Return (X, Y) of the center of cell containing provided text 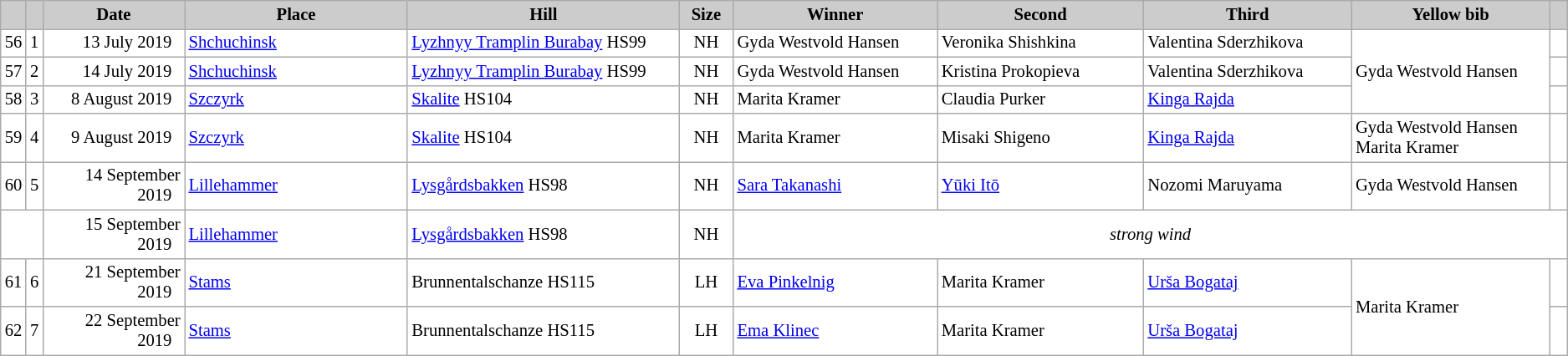
9 August 2019 (114, 138)
Place (296, 14)
4 (34, 138)
Sara Takanashi (835, 186)
57 (13, 71)
1 (34, 43)
Veronika Shishkina (1040, 43)
Hill (544, 14)
14 July 2019 (114, 71)
Winner (835, 14)
59 (13, 138)
Ema Klinec (835, 330)
Second (1040, 14)
Claudia Purker (1040, 99)
56 (13, 43)
Yūki Itō (1040, 186)
62 (13, 330)
2 (34, 71)
5 (34, 186)
Size (706, 14)
61 (13, 282)
strong wind (1151, 234)
Kristina Prokopieva (1040, 71)
Nozomi Maruyama (1248, 186)
Date (114, 14)
8 August 2019 (114, 99)
Third (1248, 14)
14 September 2019 (114, 186)
Gyda Westvold Hansen Marita Kramer (1450, 138)
6 (34, 282)
Misaki Shigeno (1040, 138)
22 September 2019 (114, 330)
Eva Pinkelnig (835, 282)
7 (34, 330)
58 (13, 99)
Yellow bib (1450, 14)
15 September 2019 (114, 234)
21 September 2019 (114, 282)
3 (34, 99)
60 (13, 186)
13 July 2019 (114, 43)
